Determine the [X, Y] coordinate at the center of the cell enclosing the given text.  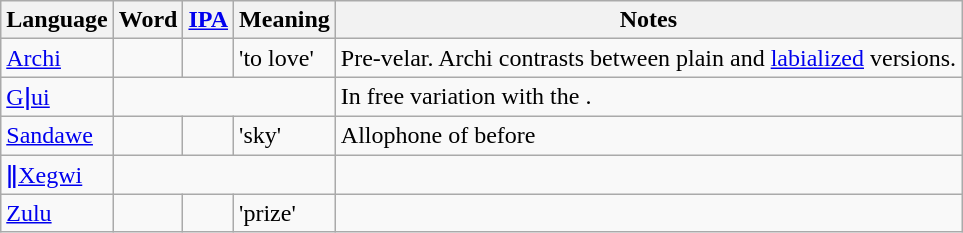
Word [148, 20]
Sandawe [57, 135]
Notes [648, 20]
In free variation with the . [648, 97]
Language [57, 20]
'to love' [285, 58]
'sky' [285, 135]
IPA [208, 20]
ǁXegwi [57, 174]
Zulu [57, 213]
Meaning [285, 20]
Archi [57, 58]
Allophone of before [648, 135]
Pre-velar. Archi contrasts between plain and labialized versions. [648, 58]
'prize' [285, 213]
Gǀui [57, 97]
